Determine the [x, y] coordinate at the center of the cell enclosing the given text.  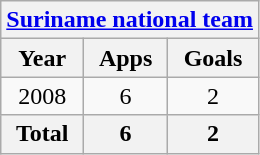
Total [42, 134]
Goals [214, 58]
2008 [42, 96]
Suriname national team [130, 20]
Apps [126, 58]
Year [42, 58]
